From the cell containing the given text, extract its center point as [X, Y] coordinate. 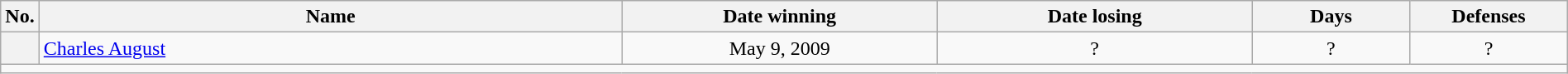
No. [20, 17]
Charles August [331, 48]
Date losing [1095, 17]
Date winning [779, 17]
May 9, 2009 [779, 48]
Name [331, 17]
Days [1331, 17]
Defenses [1489, 17]
